Search for the cell housing the specified text and yield its [X, Y] center coordinate. 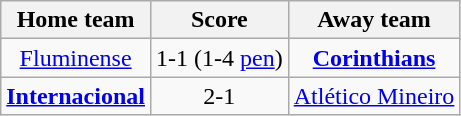
Internacional [76, 96]
Home team [76, 20]
Fluminense [76, 58]
Away team [374, 20]
Corinthians [374, 58]
2-1 [219, 96]
1-1 (1-4 pen) [219, 58]
Score [219, 20]
Atlético Mineiro [374, 96]
